Pinpoint the cell where the given text exists, returning its (x, y) midpoint coordinate. 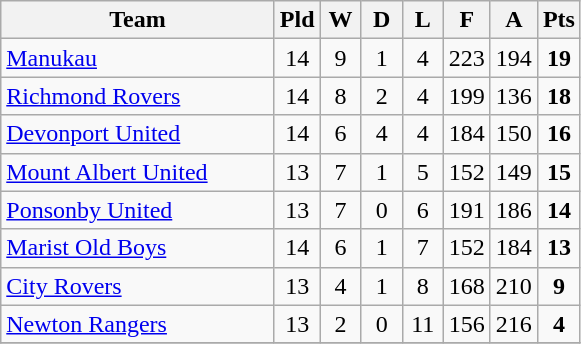
D (382, 20)
5 (422, 172)
Mount Albert United (138, 172)
191 (466, 210)
11 (422, 324)
16 (558, 134)
City Rovers (138, 286)
Richmond Rovers (138, 96)
210 (514, 286)
F (466, 20)
199 (466, 96)
223 (466, 58)
149 (514, 172)
18 (558, 96)
Pld (297, 20)
W (340, 20)
136 (514, 96)
15 (558, 172)
L (422, 20)
Ponsonby United (138, 210)
Pts (558, 20)
Manukau (138, 58)
A (514, 20)
186 (514, 210)
Team (138, 20)
150 (514, 134)
Newton Rangers (138, 324)
Marist Old Boys (138, 248)
168 (466, 286)
Devonport United (138, 134)
194 (514, 58)
19 (558, 58)
156 (466, 324)
216 (514, 324)
